Extract the (X, Y) coordinate from the center of the cell holding the provided text.  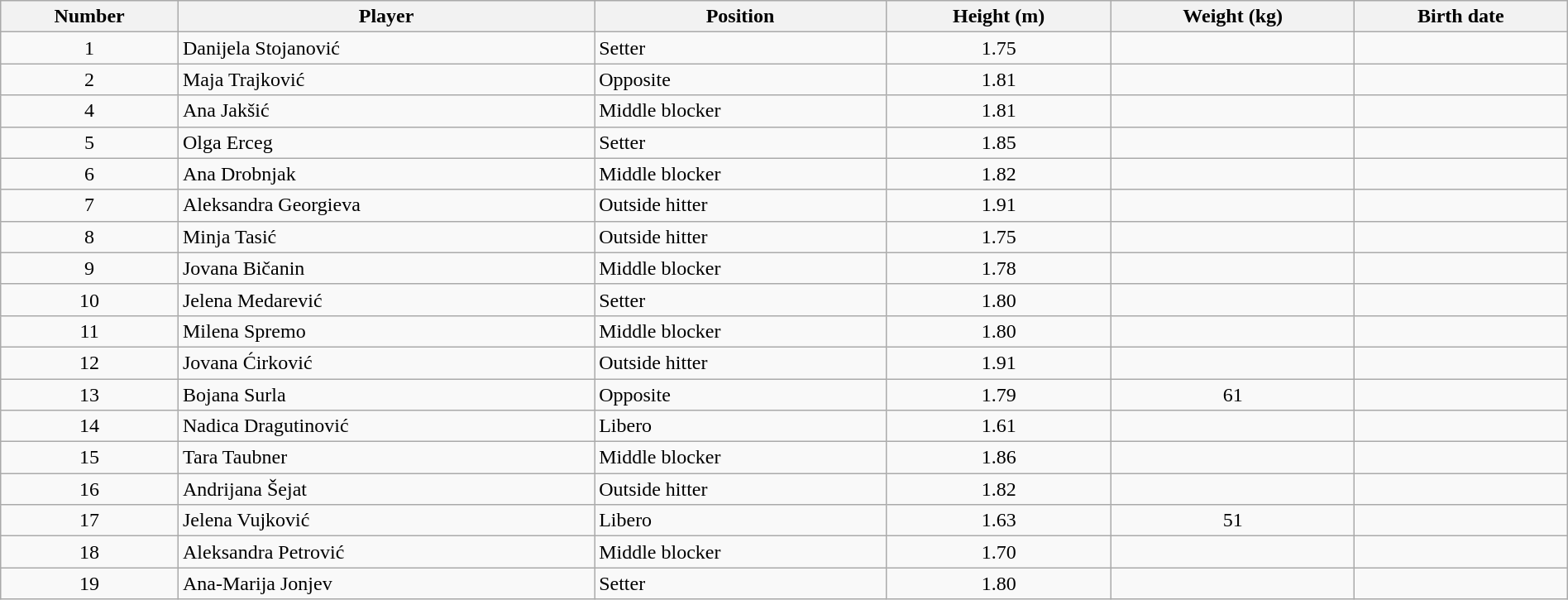
1.86 (999, 458)
Ana Drobnjak (385, 174)
1.85 (999, 142)
4 (89, 111)
8 (89, 237)
10 (89, 300)
Nadica Dragutinović (385, 426)
1.70 (999, 552)
13 (89, 395)
Milena Spremo (385, 331)
5 (89, 142)
1.61 (999, 426)
14 (89, 426)
Olga Erceg (385, 142)
7 (89, 205)
Ana-Marija Jonjev (385, 583)
Jovana Ćirković (385, 362)
Aleksandra Georgieva (385, 205)
Aleksandra Petrović (385, 552)
Weight (kg) (1232, 17)
Height (m) (999, 17)
Jelena Vujković (385, 521)
17 (89, 521)
9 (89, 268)
6 (89, 174)
Ana Jakšić (385, 111)
61 (1232, 395)
1 (89, 48)
Danijela Stojanović (385, 48)
1.79 (999, 395)
Birth date (1460, 17)
Andrijana Šejat (385, 489)
Jelena Medarević (385, 300)
12 (89, 362)
Maja Trajković (385, 79)
16 (89, 489)
2 (89, 79)
Bojana Surla (385, 395)
18 (89, 552)
15 (89, 458)
Jovana Bičanin (385, 268)
Minja Tasić (385, 237)
Player (385, 17)
11 (89, 331)
1.78 (999, 268)
51 (1232, 521)
Tara Taubner (385, 458)
1.63 (999, 521)
Position (741, 17)
19 (89, 583)
Number (89, 17)
